Capture the cell that displays the provided text and extract its (X, Y) central coordinate. 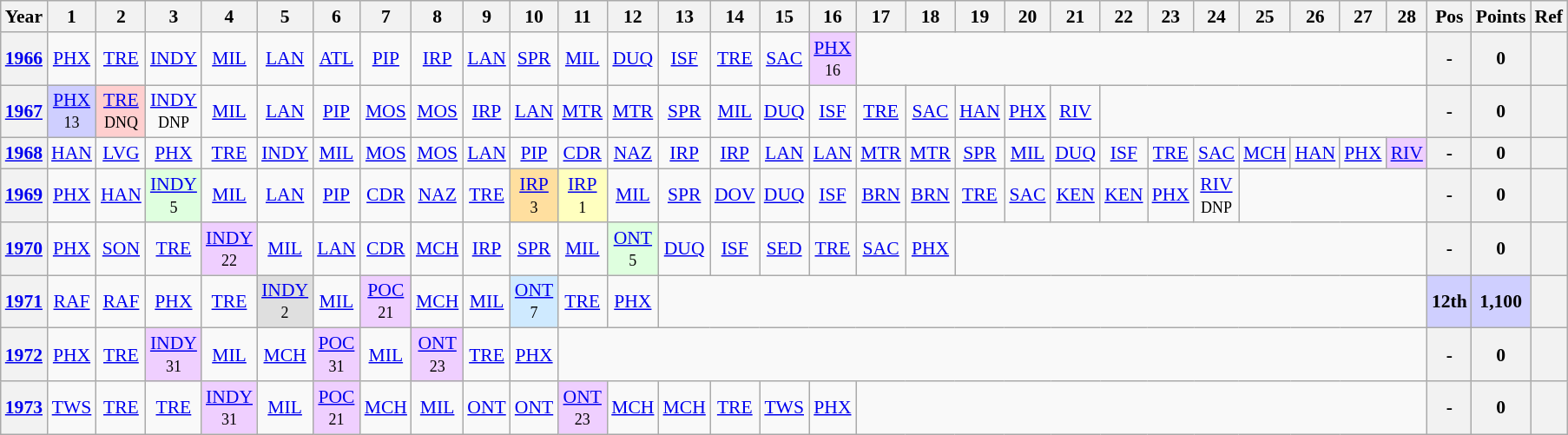
INDY2 (285, 302)
INDY22 (229, 248)
12 (632, 16)
7 (385, 16)
1 (71, 16)
24 (1216, 16)
19 (979, 16)
14 (735, 16)
INDYDNP (174, 111)
IRP3 (534, 196)
Points (1501, 16)
1969 (24, 196)
25 (1264, 16)
11 (582, 16)
26 (1314, 16)
21 (1075, 16)
5 (285, 16)
1966 (24, 59)
13 (684, 16)
22 (1123, 16)
6 (336, 16)
1,100 (1501, 302)
Ref (1548, 16)
1970 (24, 248)
DOV (735, 196)
10 (534, 16)
20 (1028, 16)
IRP1 (582, 196)
PHX13 (71, 111)
SED (785, 248)
12th (1450, 302)
23 (1170, 16)
RIVDNP (1216, 196)
15 (785, 16)
8 (438, 16)
TREDNQ (122, 111)
1972 (24, 354)
ATL (336, 59)
1968 (24, 154)
28 (1407, 16)
2 (122, 16)
PHX16 (833, 59)
Year (24, 16)
Pos (1450, 16)
1973 (24, 408)
17 (880, 16)
ONT7 (534, 302)
ONT5 (632, 248)
INDY5 (174, 196)
SON (122, 248)
1967 (24, 111)
1971 (24, 302)
9 (486, 16)
4 (229, 16)
27 (1363, 16)
16 (833, 16)
3 (174, 16)
LVG (122, 154)
18 (931, 16)
POC31 (336, 354)
